From the cell containing the given text, extract its center point as (x, y) coordinate. 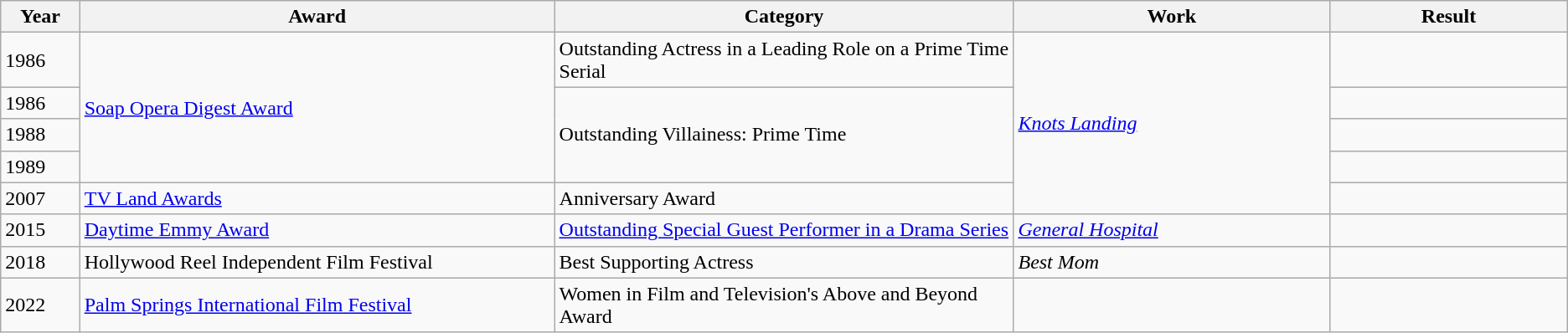
Best Mom (1172, 262)
2007 (40, 198)
Category (784, 17)
Anniversary Award (784, 198)
Hollywood Reel Independent Film Festival (317, 262)
Knots Landing (1172, 124)
Outstanding Villainess: Prime Time (784, 135)
Year (40, 17)
Palm Springs International Film Festival (317, 305)
Work (1172, 17)
2022 (40, 305)
Soap Opera Digest Award (317, 107)
Result (1449, 17)
2018 (40, 262)
1989 (40, 166)
Women in Film and Television's Above and Beyond Award (784, 305)
2015 (40, 230)
Award (317, 17)
General Hospital (1172, 230)
1988 (40, 135)
Daytime Emmy Award (317, 230)
Best Supporting Actress (784, 262)
Outstanding Special Guest Performer in a Drama Series (784, 230)
Outstanding Actress in a Leading Role on a Prime Time Serial (784, 60)
TV Land Awards (317, 198)
